Return [X, Y] of the center of cell containing provided text 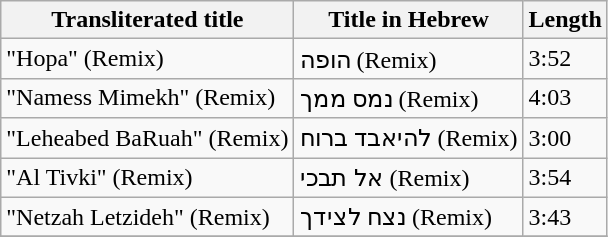
נצח לצידך (Remix) [408, 217]
3:00 [565, 138]
4:03 [565, 98]
3:54 [565, 178]
Transliterated title [148, 20]
"Hopa" (Remix) [148, 59]
"Namess Mimekh" (Remix) [148, 98]
להיאבד ברוח (Remix) [408, 138]
"Netzah Letzideh" (Remix) [148, 217]
"Al Tivki" (Remix) [148, 178]
3:52 [565, 59]
הופה (Remix) [408, 59]
"Leheabed BaRuah" (Remix) [148, 138]
אל תבכי (Remix) [408, 178]
Title in Hebrew [408, 20]
3:43 [565, 217]
Length [565, 20]
נמס ממך (Remix) [408, 98]
